Extract the (X, Y) coordinate from the center of the cell holding the provided text.  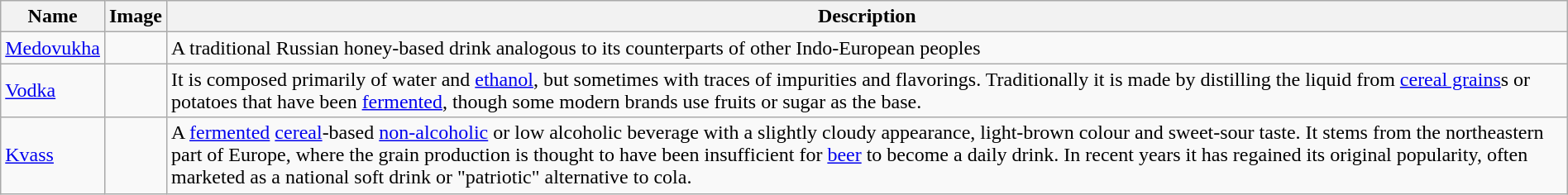
Medovukha (53, 48)
Image (136, 17)
Kvass (53, 155)
Name (53, 17)
A traditional Russian honey-based drink analogous to its counterparts of other Indo-European peoples (868, 48)
Description (868, 17)
Vodka (53, 91)
